Find where the given text appears and provide that cell's center as [x, y] coordinate. 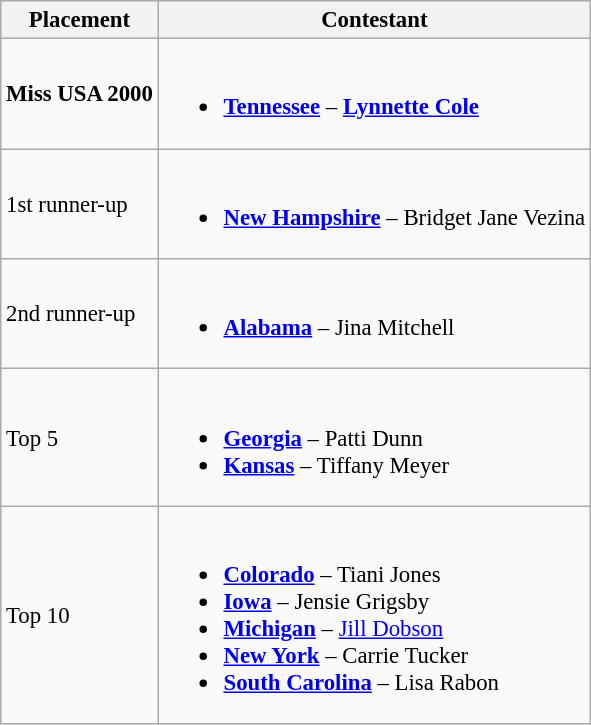
Alabama – Jina Mitchell [374, 314]
Tennessee – Lynnette Cole [374, 94]
Miss USA 2000 [80, 94]
Georgia – Patti DunnKansas – Tiffany Meyer [374, 438]
Top 10 [80, 615]
1st runner-up [80, 204]
Placement [80, 20]
2nd runner-up [80, 314]
Contestant [374, 20]
Top 5 [80, 438]
Colorado – Tiani JonesIowa – Jensie GrigsbyMichigan – Jill DobsonNew York – Carrie TuckerSouth Carolina – Lisa Rabon [374, 615]
New Hampshire – Bridget Jane Vezina [374, 204]
